Locate the cell with the specified text and output its (x, y) center coordinate. 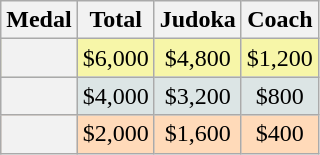
Medal (39, 20)
$1,200 (280, 58)
$3,200 (198, 96)
$2,000 (116, 134)
$400 (280, 134)
Total (116, 20)
$1,600 (198, 134)
Judoka (198, 20)
$4,000 (116, 96)
Coach (280, 20)
$4,800 (198, 58)
$800 (280, 96)
$6,000 (116, 58)
